Determine the [x, y] coordinate at the center of the cell enclosing the given text.  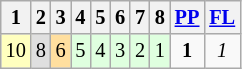
10 [16, 51]
7 [140, 17]
PP [188, 17]
FL [222, 17]
